Search for the cell housing the specified text and yield its [x, y] center coordinate. 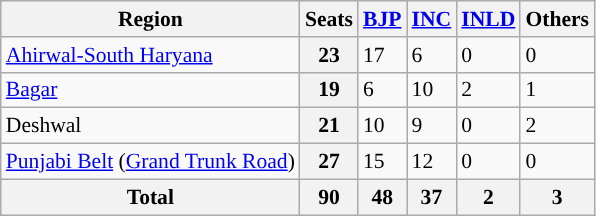
INC [432, 19]
1 [557, 90]
23 [329, 55]
BJP [382, 19]
17 [382, 55]
Seats [329, 19]
48 [382, 197]
INLD [488, 19]
19 [329, 90]
27 [329, 162]
Bagar [150, 90]
90 [329, 197]
21 [329, 126]
Deshwal [150, 126]
Total [150, 197]
Ahirwal-South Haryana [150, 55]
3 [557, 197]
Punjabi Belt (Grand Trunk Road) [150, 162]
37 [432, 197]
Others [557, 19]
12 [432, 162]
Region [150, 19]
15 [382, 162]
9 [432, 126]
